Find where the given text appears and provide that cell's center as (X, Y) coordinate. 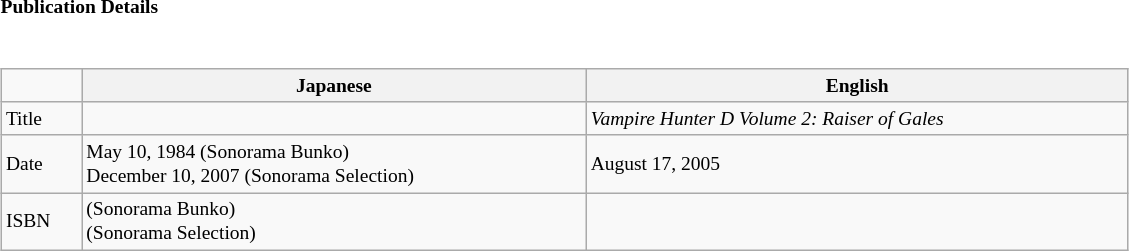
(Sonorama Bunko) (Sonorama Selection) (334, 222)
English (857, 86)
ISBN (41, 222)
August 17, 2005 (857, 164)
Title (41, 118)
Japanese (334, 86)
May 10, 1984 (Sonorama Bunko)December 10, 2007 (Sonorama Selection) (334, 164)
Vampire Hunter D Volume 2: Raiser of Gales (857, 118)
Date (41, 164)
